Find where the given text appears and provide that cell's center as [x, y] coordinate. 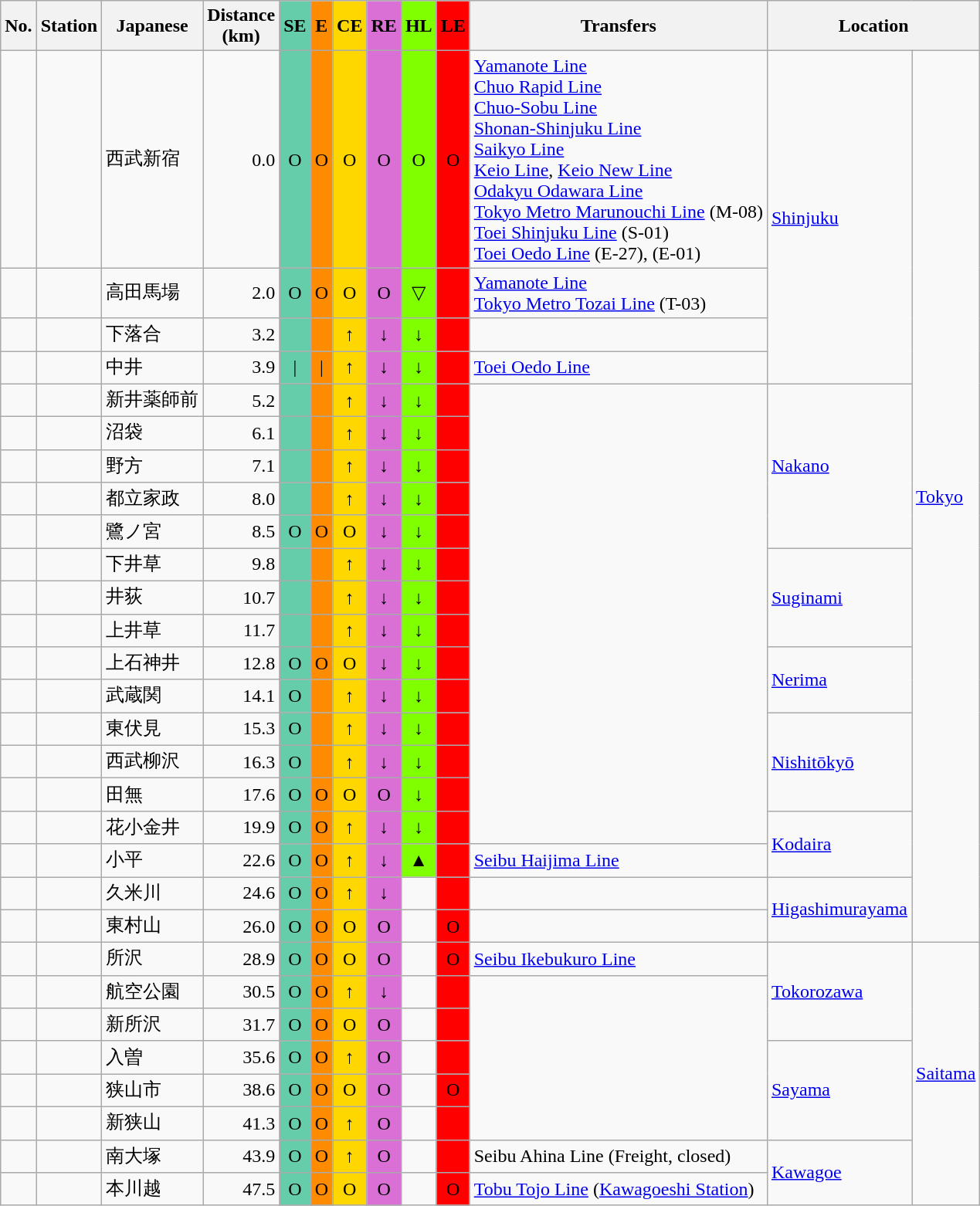
東村山 [153, 927]
新狭山 [153, 1123]
Nerima [839, 679]
No. [19, 26]
14.1 [241, 696]
Shinjuku [839, 218]
▽ [419, 293]
8.0 [241, 499]
中井 [153, 368]
鷺ノ宮 [153, 531]
38.6 [241, 1090]
Sayama [839, 1090]
田無 [153, 795]
高田馬場 [153, 293]
9.8 [241, 565]
17.6 [241, 795]
6.1 [241, 434]
19.9 [241, 828]
2.0 [241, 293]
Yamanote Line Tokyo Metro Tozai Line (T-03) [618, 293]
43.9 [241, 1157]
E [321, 26]
0.0 [241, 159]
Seibu Ahina Line (Freight, closed) [618, 1157]
12.8 [241, 664]
狭山市 [153, 1090]
3.2 [241, 335]
7.1 [241, 466]
Tobu Tojo Line (Kawagoeshi Station) [618, 1189]
南大塚 [153, 1157]
8.5 [241, 531]
西武新宿 [153, 159]
井荻 [153, 598]
15.3 [241, 729]
沼袋 [153, 434]
Seibu Ikebukuro Line [618, 959]
30.5 [241, 991]
上石神井 [153, 664]
HL [419, 26]
Saitama [945, 1074]
Toei Oedo Line [618, 368]
Distance(km) [241, 26]
東伏見 [153, 729]
10.7 [241, 598]
16.3 [241, 761]
11.7 [241, 630]
西武柳沢 [153, 761]
新所沢 [153, 1025]
Kawagoe [839, 1172]
Higashimurayama [839, 910]
35.6 [241, 1058]
久米川 [153, 894]
5.2 [241, 400]
Nishitōkyō [839, 762]
31.7 [241, 1025]
都立家政 [153, 499]
Nakano [839, 466]
上井草 [153, 630]
3.9 [241, 368]
武蔵関 [153, 696]
Seibu Haijima Line [618, 860]
47.5 [241, 1189]
▲ [419, 860]
小平 [153, 860]
所沢 [153, 959]
SE [295, 26]
28.9 [241, 959]
RE [384, 26]
Suginami [839, 598]
野方 [153, 466]
CE [350, 26]
Tokyo [945, 497]
Japanese [153, 26]
入曽 [153, 1058]
花小金井 [153, 828]
Kodaira [839, 843]
26.0 [241, 927]
Location [873, 26]
Station [69, 26]
Transfers [618, 26]
24.6 [241, 894]
下井草 [153, 565]
本川越 [153, 1189]
新井薬師前 [153, 400]
LE [453, 26]
Tokorozawa [839, 992]
航空公園 [153, 991]
41.3 [241, 1123]
22.6 [241, 860]
下落合 [153, 335]
